Pinpoint the cell where the given text exists, returning its (X, Y) midpoint coordinate. 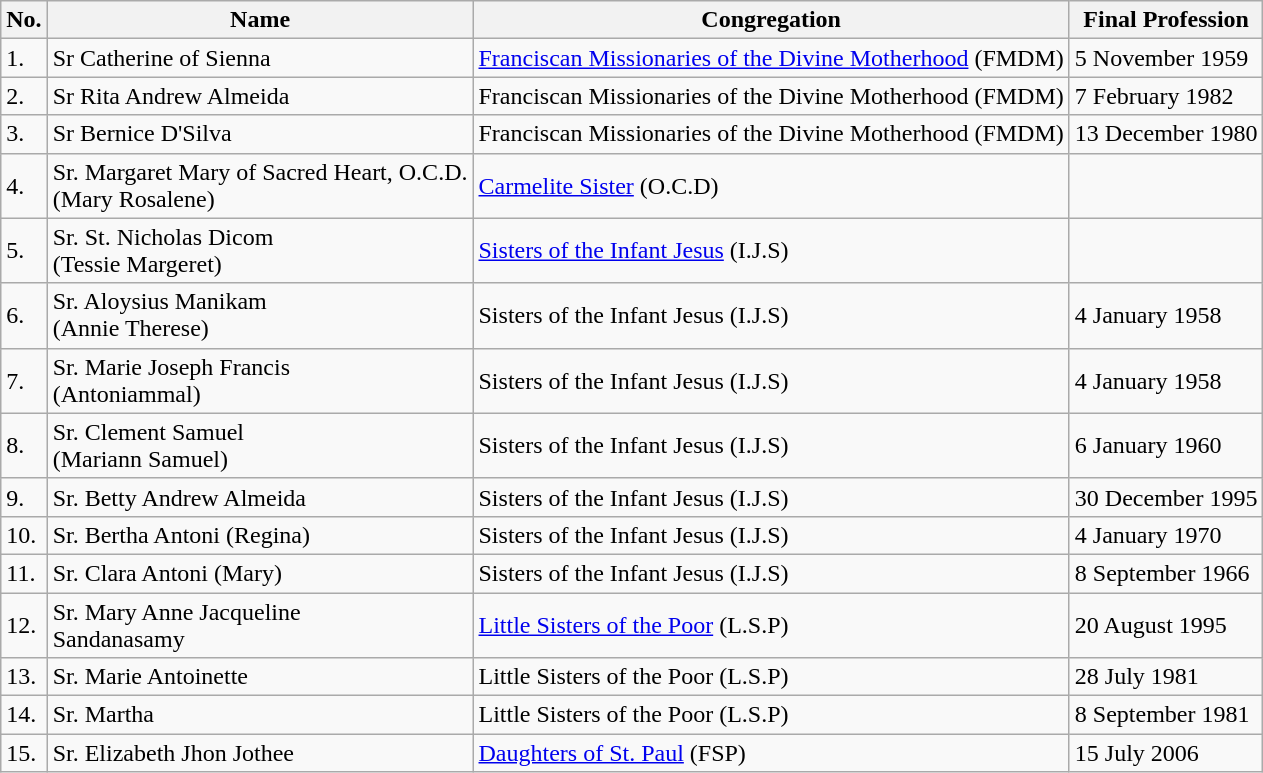
Sr. Elizabeth Jhon Jothee (260, 753)
4. (24, 186)
5 November 1959 (1166, 58)
7 February 1982 (1166, 96)
14. (24, 715)
Name (260, 20)
12. (24, 624)
Sr. Bertha Antoni (Regina) (260, 535)
13 December 1980 (1166, 134)
Sr. Betty Andrew Almeida (260, 497)
11. (24, 573)
8. (24, 446)
Daughters of St. Paul (FSP) (771, 753)
Congregation (771, 20)
6 January 1960 (1166, 446)
7. (24, 380)
Sr. Mary Anne JacquelineSandanasamy (260, 624)
Sr. Margaret Mary of Sacred Heart, O.C.D.(Mary Rosalene) (260, 186)
30 December 1995 (1166, 497)
Sr. St. Nicholas Dicom(Tessie Margeret) (260, 250)
Final Profession (1166, 20)
Sr. Clement Samuel(Mariann Samuel) (260, 446)
Sr. Clara Antoni (Mary) (260, 573)
9. (24, 497)
3. (24, 134)
Carmelite Sister (O.C.D) (771, 186)
20 August 1995 (1166, 624)
8 September 1966 (1166, 573)
5. (24, 250)
Sr Rita Andrew Almeida (260, 96)
Sr Bernice D'Silva (260, 134)
13. (24, 677)
8 September 1981 (1166, 715)
Sr. Marie Antoinette (260, 677)
15 July 2006 (1166, 753)
2. (24, 96)
Sr. Aloysius Manikam(Annie Therese) (260, 316)
Sr. Martha (260, 715)
15. (24, 753)
4 January 1970 (1166, 535)
No. (24, 20)
Sr Catherine of Sienna (260, 58)
1. (24, 58)
Sr. Marie Joseph Francis(Antoniammal) (260, 380)
28 July 1981 (1166, 677)
10. (24, 535)
6. (24, 316)
